Provide the (x, y) coordinate of the cell's center where the given text is located.  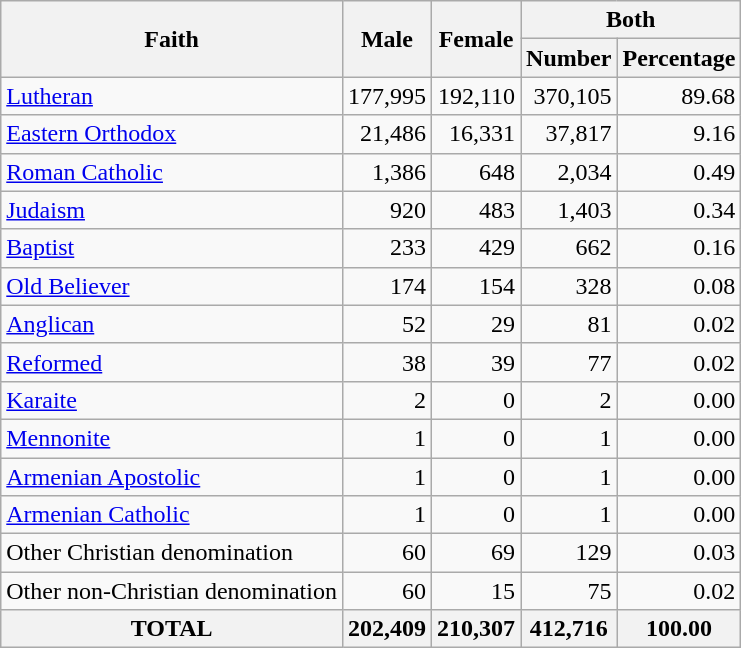
174 (386, 286)
429 (476, 248)
37,817 (569, 134)
192,110 (476, 96)
662 (569, 248)
920 (386, 210)
89.68 (679, 96)
483 (476, 210)
1,403 (569, 210)
Both (631, 20)
202,409 (386, 629)
648 (476, 172)
Baptist (172, 248)
210,307 (476, 629)
Other non-Christian denomination (172, 591)
Reformed (172, 362)
39 (476, 362)
38 (386, 362)
21,486 (386, 134)
Male (386, 39)
1,386 (386, 172)
Other Christian denomination (172, 553)
370,105 (569, 96)
0.03 (679, 553)
Faith (172, 39)
Armenian Catholic (172, 515)
0.34 (679, 210)
9.16 (679, 134)
52 (386, 324)
0.49 (679, 172)
177,995 (386, 96)
Karaite (172, 400)
81 (569, 324)
Female (476, 39)
Old Believer (172, 286)
412,716 (569, 629)
Armenian Apostolic (172, 477)
15 (476, 591)
Roman Catholic (172, 172)
Anglican (172, 324)
29 (476, 324)
100.00 (679, 629)
129 (569, 553)
69 (476, 553)
154 (476, 286)
75 (569, 591)
77 (569, 362)
16,331 (476, 134)
328 (569, 286)
Mennonite (172, 438)
233 (386, 248)
Number (569, 58)
Percentage (679, 58)
0.16 (679, 248)
TOTAL (172, 629)
0.08 (679, 286)
2,034 (569, 172)
Judaism (172, 210)
Lutheran (172, 96)
Eastern Orthodox (172, 134)
